Return (X, Y) of the center of cell containing provided text 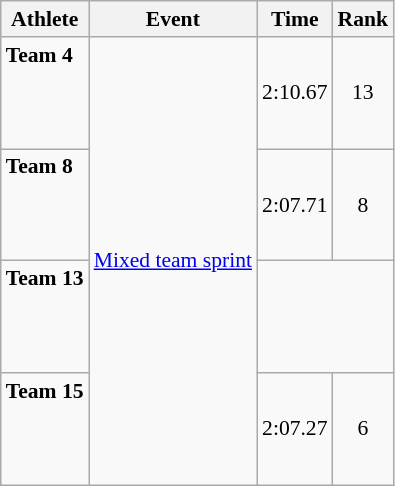
Athlete (45, 19)
2:10.67 (294, 93)
2:07.71 (294, 205)
13 (364, 93)
Team 8 (45, 205)
6 (364, 429)
2:07.27 (294, 429)
Rank (364, 19)
Team 15 (45, 429)
Team 4 (45, 93)
Time (294, 19)
8 (364, 205)
Mixed team sprint (173, 261)
Team 13 (45, 317)
Event (173, 19)
